Detect which cell encompasses the target text, then output its [X, Y] center coordinate. 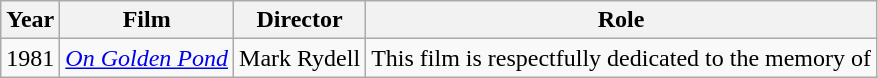
This film is respectfully dedicated to the memory of [622, 58]
Role [622, 20]
Film [147, 20]
Mark Rydell [300, 58]
Year [30, 20]
1981 [30, 58]
On Golden Pond [147, 58]
Director [300, 20]
